Determine the (x, y) coordinate at the center of the cell enclosing the given text.  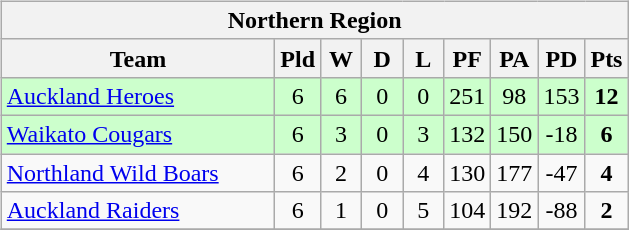
Northern Region (314, 20)
Northland Wild Boars (138, 173)
PF (468, 58)
Team (138, 58)
130 (468, 173)
104 (468, 211)
5 (424, 211)
Waikato Cougars (138, 134)
12 (606, 96)
251 (468, 96)
Auckland Heroes (138, 96)
Pts (606, 58)
D (382, 58)
150 (514, 134)
132 (468, 134)
98 (514, 96)
PA (514, 58)
-47 (562, 173)
192 (514, 211)
177 (514, 173)
Pld (298, 58)
-88 (562, 211)
Auckland Raiders (138, 211)
L (424, 58)
153 (562, 96)
PD (562, 58)
-18 (562, 134)
1 (342, 211)
W (342, 58)
